Detect which cell encompasses the target text, then output its [X, Y] center coordinate. 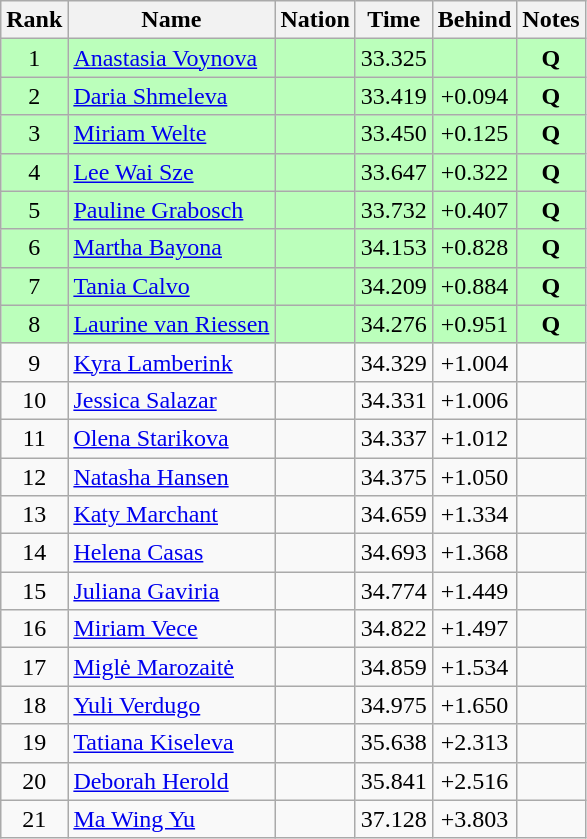
9 [34, 362]
Time [394, 20]
16 [34, 629]
2 [34, 96]
+0.884 [474, 286]
+2.516 [474, 781]
Miriam Welte [172, 134]
+0.094 [474, 96]
34.859 [394, 667]
+1.006 [474, 400]
Rank [34, 20]
6 [34, 248]
Miglė Marozaitė [172, 667]
33.647 [394, 172]
Jessica Salazar [172, 400]
Natasha Hansen [172, 477]
+1.334 [474, 515]
Miriam Vece [172, 629]
Anastasia Voynova [172, 58]
Katy Marchant [172, 515]
+0.951 [474, 324]
+0.322 [474, 172]
Deborah Herold [172, 781]
8 [34, 324]
+1.012 [474, 438]
+1.449 [474, 591]
37.128 [394, 819]
19 [34, 743]
33.419 [394, 96]
+1.050 [474, 477]
Tania Calvo [172, 286]
34.375 [394, 477]
13 [34, 515]
7 [34, 286]
Martha Bayona [172, 248]
33.732 [394, 210]
Ma Wing Yu [172, 819]
Name [172, 20]
Daria Shmeleva [172, 96]
Notes [551, 20]
18 [34, 705]
Laurine van Riessen [172, 324]
34.331 [394, 400]
+0.828 [474, 248]
Kyra Lamberink [172, 362]
+1.650 [474, 705]
Juliana Gaviria [172, 591]
Helena Casas [172, 553]
34.209 [394, 286]
4 [34, 172]
34.659 [394, 515]
+1.534 [474, 667]
+0.125 [474, 134]
11 [34, 438]
34.822 [394, 629]
33.450 [394, 134]
10 [34, 400]
Yuli Verdugo [172, 705]
15 [34, 591]
34.774 [394, 591]
14 [34, 553]
20 [34, 781]
3 [34, 134]
35.841 [394, 781]
+1.497 [474, 629]
34.693 [394, 553]
Tatiana Kiseleva [172, 743]
12 [34, 477]
21 [34, 819]
34.337 [394, 438]
34.276 [394, 324]
34.329 [394, 362]
+0.407 [474, 210]
Behind [474, 20]
35.638 [394, 743]
Pauline Grabosch [172, 210]
+1.004 [474, 362]
17 [34, 667]
+2.313 [474, 743]
Nation [315, 20]
Olena Starikova [172, 438]
5 [34, 210]
34.153 [394, 248]
34.975 [394, 705]
1 [34, 58]
Lee Wai Sze [172, 172]
+3.803 [474, 819]
33.325 [394, 58]
+1.368 [474, 553]
